Pinpoint the cell where the given text exists, returning its (X, Y) midpoint coordinate. 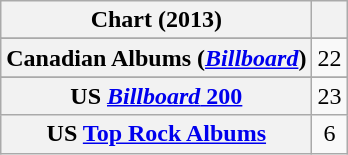
23 (330, 96)
US Top Rock Albums (156, 134)
Chart (2013) (156, 20)
Canadian Albums (Billboard) (156, 58)
22 (330, 58)
US Billboard 200 (156, 96)
6 (330, 134)
